Output the [x, y] coordinate of the center of the cell containing the given text.  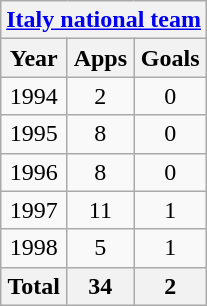
1994 [34, 96]
5 [100, 248]
1998 [34, 248]
11 [100, 210]
34 [100, 286]
Year [34, 58]
1997 [34, 210]
Total [34, 286]
Italy national team [104, 20]
1996 [34, 172]
Apps [100, 58]
Goals [170, 58]
1995 [34, 134]
